For the text-containing cell, return its midpoint in (x, y) coordinate format. 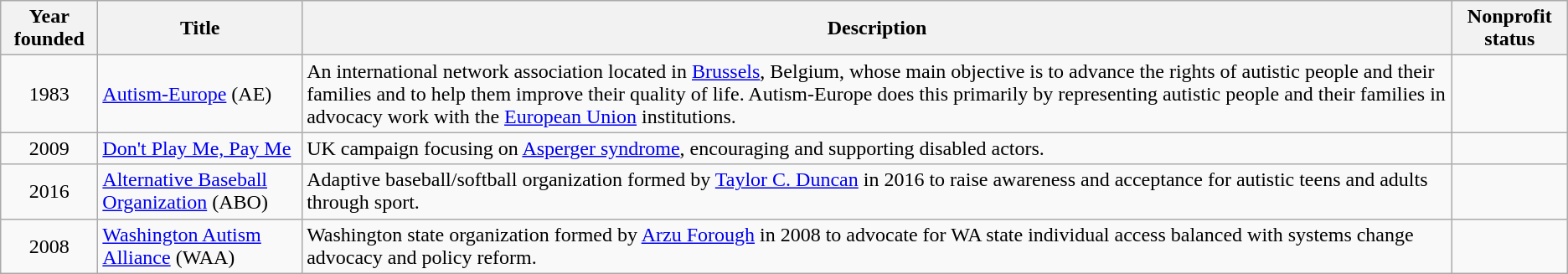
Alternative Baseball Organization (ABO) (200, 191)
Washington Autism Alliance (WAA) (200, 246)
Autism-Europe (AE) (200, 94)
Year founded (49, 28)
2016 (49, 191)
Don't Play Me, Pay Me (200, 148)
1983 (49, 94)
2008 (49, 246)
Description (878, 28)
2009 (49, 148)
Title (200, 28)
Nonprofit status (1509, 28)
UK campaign focusing on Asperger syndrome, encouraging and supporting disabled actors. (878, 148)
